From the cell containing the given text, extract its center point as (X, Y) coordinate. 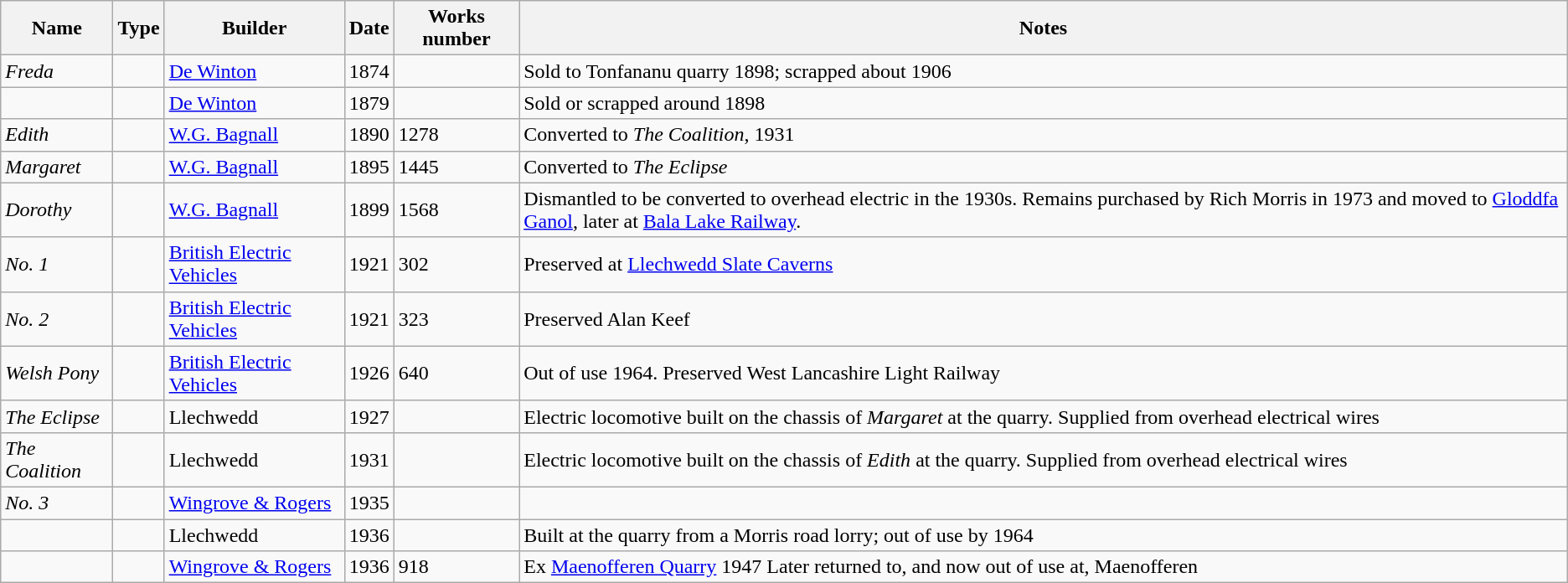
Dorothy (57, 209)
1895 (369, 167)
302 (456, 265)
1935 (369, 503)
Edith (57, 135)
1874 (369, 71)
1890 (369, 135)
Preserved at Llechwedd Slate Caverns (1044, 265)
Name (57, 28)
Preserved Alan Keef (1044, 318)
1278 (456, 135)
Notes (1044, 28)
1899 (369, 209)
Margaret (57, 167)
No. 1 (57, 265)
1927 (369, 416)
640 (456, 374)
Built at the quarry from a Morris road lorry; out of use by 1964 (1044, 535)
Date (369, 28)
Builder (255, 28)
1879 (369, 103)
No. 2 (57, 318)
323 (456, 318)
Sold or scrapped around 1898 (1044, 103)
Electric locomotive built on the chassis of Edith at the quarry. Supplied from overhead electrical wires (1044, 459)
Welsh Pony (57, 374)
1445 (456, 167)
Converted to The Coalition, 1931 (1044, 135)
Out of use 1964. Preserved West Lancashire Light Railway (1044, 374)
Freda (57, 71)
1568 (456, 209)
The Coalition (57, 459)
No. 3 (57, 503)
1931 (369, 459)
Works number (456, 28)
918 (456, 567)
Type (139, 28)
Electric locomotive built on the chassis of Margaret at the quarry. Supplied from overhead electrical wires (1044, 416)
The Eclipse (57, 416)
1926 (369, 374)
Sold to Tonfananu quarry 1898; scrapped about 1906 (1044, 71)
Ex Maenofferen Quarry 1947 Later returned to, and now out of use at, Maenofferen (1044, 567)
Converted to The Eclipse (1044, 167)
